Scan for the cell matching the given text and deliver its [x, y] coordinate at center. 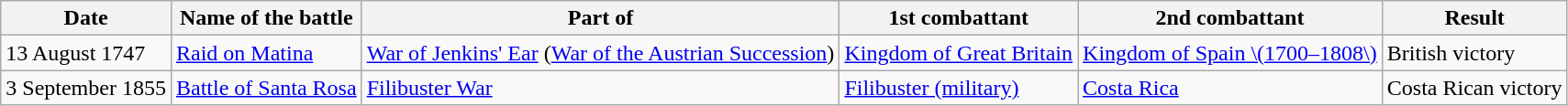
2nd combattant [1230, 18]
Kingdom of Spain \(1700–1808\) [1230, 53]
13 August 1747 [86, 53]
Battle of Santa Rosa [266, 88]
Name of the battle [266, 18]
Raid on Matina [266, 53]
Date [86, 18]
Result [1474, 18]
War of Jenkins' Ear (War of the Austrian Succession) [600, 53]
Filibuster War [600, 88]
Part of [600, 18]
3 September 1855 [86, 88]
British victory [1474, 53]
Costa Rican victory [1474, 88]
Kingdom of Great Britain [959, 53]
1st combattant [959, 18]
Costa Rica [1230, 88]
Filibuster (military) [959, 88]
